Return (x, y) of the center of cell containing provided text 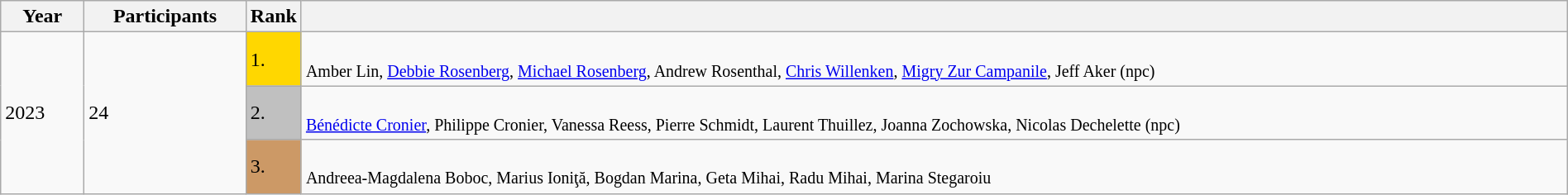
Bénédicte Cronier, Philippe Cronier, Vanessa Reess, Pierre Schmidt, Laurent Thuillez, Joanna Zochowska, Nicolas Dechelette (npc) (935, 112)
1. (273, 59)
2023 (43, 112)
Andreea-Magdalena Boboc, Marius Ioniţă, Bogdan Marina, Geta Mihai, Radu Mihai, Marina Stegaroiu (935, 167)
Year (43, 17)
2. (273, 112)
Participants (165, 17)
3. (273, 167)
Amber Lin, Debbie Rosenberg, Michael Rosenberg, Andrew Rosenthal, Chris Willenken, Migry Zur Campanile, Jeff Aker (npc) (935, 59)
24 (165, 112)
Rank (273, 17)
